Detect which cell encompasses the target text, then output its (X, Y) center coordinate. 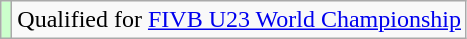
Qualified for FIVB U23 World Championship (240, 20)
